Return the [X, Y] coordinate for the center point of the cell that contains the specified text.  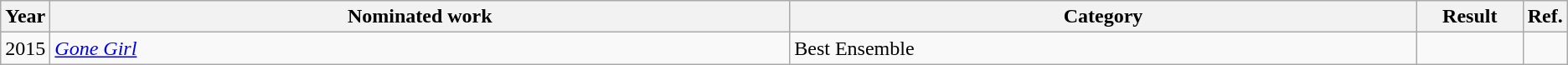
Result [1469, 17]
Year [25, 17]
Gone Girl [420, 48]
Best Ensemble [1104, 48]
Category [1104, 17]
2015 [25, 48]
Nominated work [420, 17]
Ref. [1545, 17]
